Capture the cell that displays the provided text and extract its [X, Y] central coordinate. 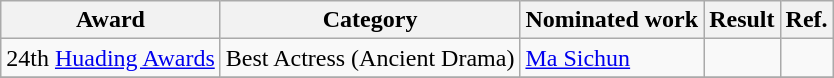
Category [370, 20]
Award [111, 20]
Ref. [806, 20]
Nominated work [612, 20]
24th Huading Awards [111, 58]
Best Actress (Ancient Drama) [370, 58]
Ma Sichun [612, 58]
Result [742, 20]
